Output the [x, y] coordinate of the center of the cell containing the given text.  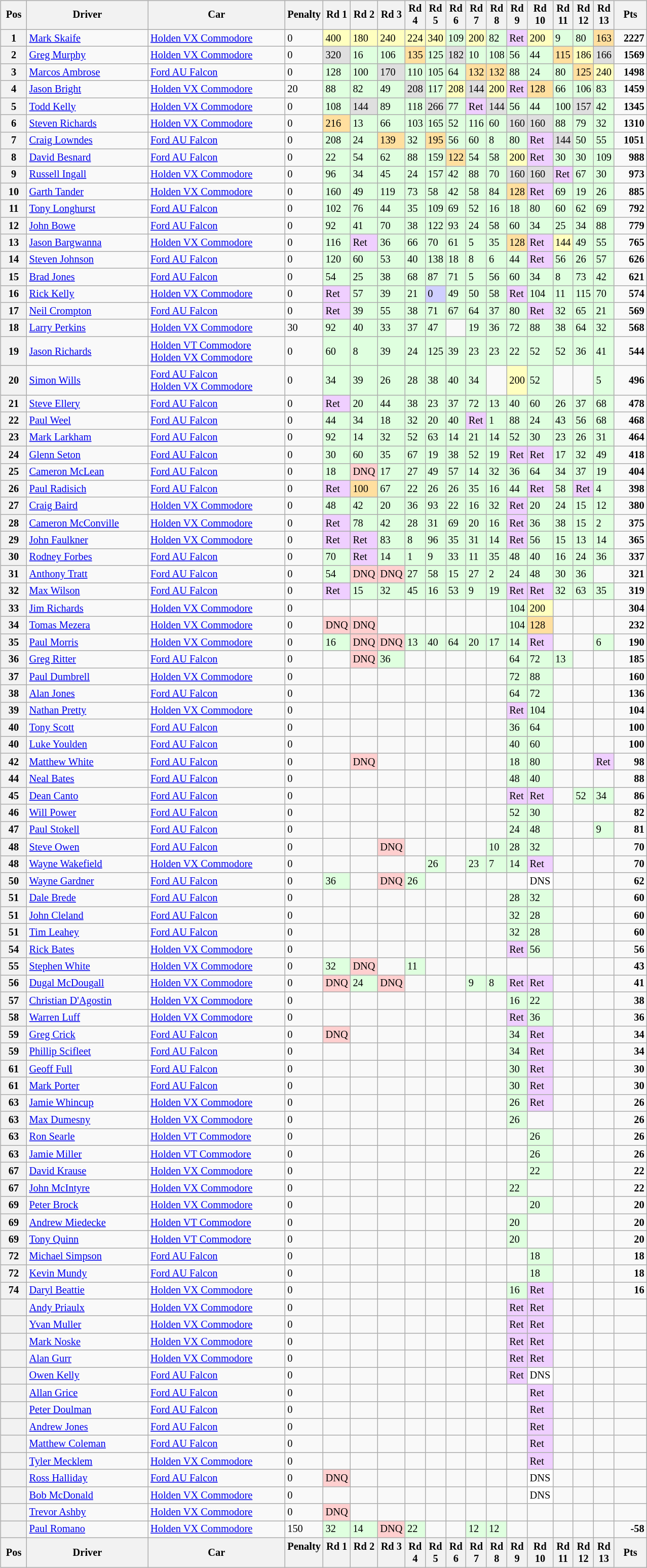
418 [630, 455]
Simon Wills [87, 381]
973 [630, 175]
Alan Gurr [87, 1359]
David Besnard [87, 158]
-58 [630, 1529]
103 [415, 124]
Neal Bates [87, 779]
Ron Searle [87, 1137]
Trevor Ashby [87, 1512]
Tony Quinn [87, 1240]
86 [630, 796]
Mark Noske [87, 1342]
765 [630, 243]
117 [435, 89]
398 [630, 489]
87 [435, 277]
89 [391, 106]
102 [337, 209]
Ford AU Falcon Holden VX Commodore [216, 381]
Wayne Wakefield [87, 864]
Greg Murphy [87, 55]
621 [630, 277]
216 [337, 124]
Daryl Beattie [87, 1291]
Mark Skaife [87, 38]
Wayne Gardner [87, 881]
180 [364, 38]
110 [415, 72]
Nathan Pretty [87, 711]
John Faulkner [87, 540]
365 [630, 540]
Craig Baird [87, 506]
Paul Stokell [87, 830]
Owen Kelly [87, 1376]
139 [391, 140]
79 [583, 124]
Brad Jones [87, 277]
Greg Ritter [87, 659]
David Krause [87, 1171]
119 [391, 192]
Tim Leahey [87, 932]
319 [630, 591]
232 [630, 625]
Allan Grice [87, 1393]
185 [630, 659]
Alan Jones [87, 694]
340 [435, 38]
Rodney Forbes [87, 557]
Todd Kelly [87, 106]
Geoff Full [87, 1069]
1569 [630, 55]
885 [630, 192]
Dean Canto [87, 796]
Russell Ingall [87, 175]
792 [630, 209]
150 [304, 1529]
Matthew Coleman [87, 1444]
186 [583, 55]
Ross Halliday [87, 1478]
Andy Priaulx [87, 1308]
163 [604, 38]
Christian D'Agostin [87, 1000]
105 [435, 72]
65 [583, 311]
138 [435, 260]
Bob McDonald [87, 1495]
170 [391, 72]
Yvan Muller [87, 1325]
569 [630, 311]
Paul Morris [87, 643]
46 [14, 813]
375 [630, 523]
Luke Youlden [87, 745]
Tomas Mezera [87, 625]
John McIntyre [87, 1188]
464 [630, 438]
Andrew Jones [87, 1427]
Peter Doulman [87, 1410]
2227 [630, 38]
Jamie Whincup [87, 1103]
84 [497, 192]
Tony Longhurst [87, 209]
320 [337, 55]
Cameron McLean [87, 472]
337 [630, 557]
Paul Radisich [87, 489]
78 [364, 523]
Jason Richards [87, 351]
Paul Dumbrell [87, 677]
Dale Brede [87, 898]
Phillip Scifleet [87, 1052]
Holden VT Commodore Holden VX Commodore [216, 351]
Matthew White [87, 762]
195 [435, 140]
John Cleland [87, 915]
544 [630, 351]
Jason Bargwanna [87, 243]
159 [435, 158]
135 [415, 55]
Jamie Miller [87, 1154]
988 [630, 158]
Tyler Mecklem [87, 1461]
Steven Richards [87, 124]
Rick Kelly [87, 294]
1051 [630, 140]
118 [415, 106]
626 [630, 260]
380 [630, 506]
120 [337, 260]
Steve Owen [87, 847]
Steven Johnson [87, 260]
Tony Scott [87, 728]
Larry Perkins [87, 328]
Kevin Mundy [87, 1274]
1310 [630, 124]
Craig Lowndes [87, 140]
Paul Romano [87, 1529]
Glenn Seton [87, 455]
779 [630, 226]
Mark Porter [87, 1086]
Dugal McDougall [87, 984]
468 [630, 421]
29 [14, 540]
Warren Luff [87, 1018]
321 [630, 574]
77 [456, 106]
Garth Tander [87, 192]
John Bowe [87, 226]
76 [364, 209]
74 [14, 1291]
136 [630, 694]
Will Power [87, 813]
Mark Larkham [87, 438]
165 [435, 124]
1345 [630, 106]
98 [630, 762]
Jason Bright [87, 89]
Max Dumesny [87, 1120]
1459 [630, 89]
400 [337, 38]
190 [630, 643]
574 [630, 294]
304 [630, 608]
404 [630, 472]
Michael Simpson [87, 1256]
Paul Weel [87, 421]
266 [435, 106]
Max Wilson [87, 591]
Marcos Ambrose [87, 72]
Rick Bates [87, 949]
Andrew Miedecke [87, 1222]
Jim Richards [87, 608]
3 [14, 72]
182 [456, 55]
Neil Crompton [87, 311]
Greg Crick [87, 1035]
224 [415, 38]
1498 [630, 72]
478 [630, 403]
568 [630, 328]
Cameron McConville [87, 523]
Anthony Tratt [87, 574]
496 [630, 381]
Steve Ellery [87, 403]
Peter Brock [87, 1205]
Stephen White [87, 966]
166 [604, 55]
81 [630, 830]
